Detect which cell encompasses the target text, then output its (X, Y) center coordinate. 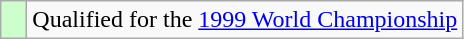
Qualified for the 1999 World Championship (245, 20)
